Return the (X, Y) coordinate for the center point of the cell that contains the specified text.  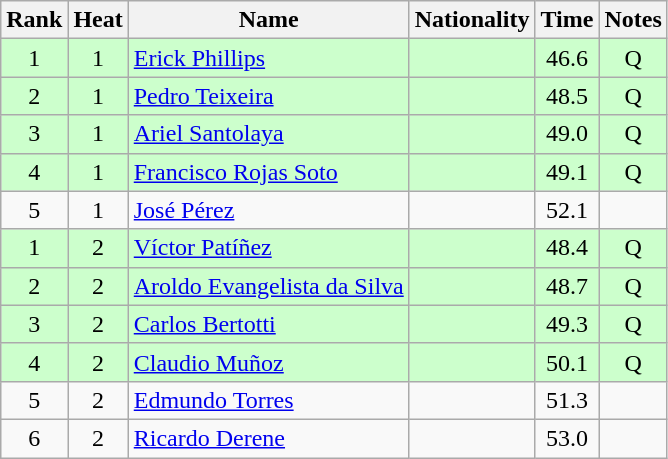
Erick Phillips (268, 58)
46.6 (567, 58)
50.1 (567, 362)
Rank (34, 20)
Pedro Teixeira (268, 96)
Time (567, 20)
52.1 (567, 210)
49.3 (567, 324)
51.3 (567, 400)
Claudio Muñoz (268, 362)
Name (268, 20)
Víctor Patíñez (268, 248)
48.4 (567, 248)
José Pérez (268, 210)
53.0 (567, 438)
Ricardo Derene (268, 438)
Aroldo Evangelista da Silva (268, 286)
49.0 (567, 134)
48.5 (567, 96)
Notes (633, 20)
49.1 (567, 172)
Ariel Santolaya (268, 134)
Francisco Rojas Soto (268, 172)
6 (34, 438)
Nationality (472, 20)
Heat (98, 20)
Edmundo Torres (268, 400)
48.7 (567, 286)
Carlos Bertotti (268, 324)
